Scan for the cell matching the given text and deliver its [x, y] coordinate at center. 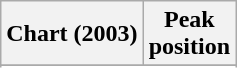
Chart (2003) [72, 34]
Peakposition [189, 34]
